Capture the cell that displays the provided text and extract its (X, Y) central coordinate. 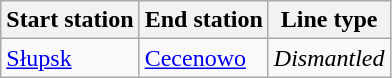
Line type (329, 20)
Słupsk (70, 58)
Dismantled (329, 58)
Cecenowo (204, 58)
Start station (70, 20)
End station (204, 20)
